Return [X, Y] of the center of cell containing provided text 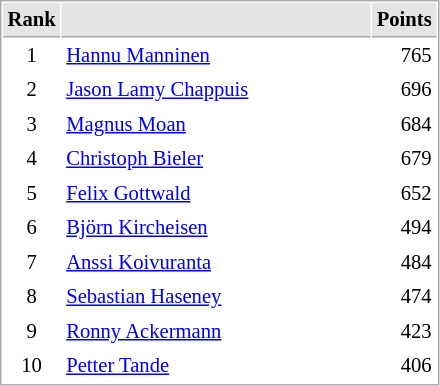
423 [404, 332]
484 [404, 262]
Petter Tande [216, 366]
684 [404, 124]
9 [32, 332]
474 [404, 296]
Anssi Koivuranta [216, 262]
494 [404, 228]
696 [404, 90]
Sebastian Haseney [216, 296]
Felix Gottwald [216, 194]
10 [32, 366]
Rank [32, 20]
652 [404, 194]
679 [404, 158]
Jason Lamy Chappuis [216, 90]
Points [404, 20]
6 [32, 228]
406 [404, 366]
Björn Kircheisen [216, 228]
1 [32, 56]
765 [404, 56]
4 [32, 158]
Magnus Moan [216, 124]
Christoph Bieler [216, 158]
8 [32, 296]
7 [32, 262]
3 [32, 124]
Hannu Manninen [216, 56]
2 [32, 90]
5 [32, 194]
Ronny Ackermann [216, 332]
